Pinpoint the cell where the given text exists, returning its (X, Y) midpoint coordinate. 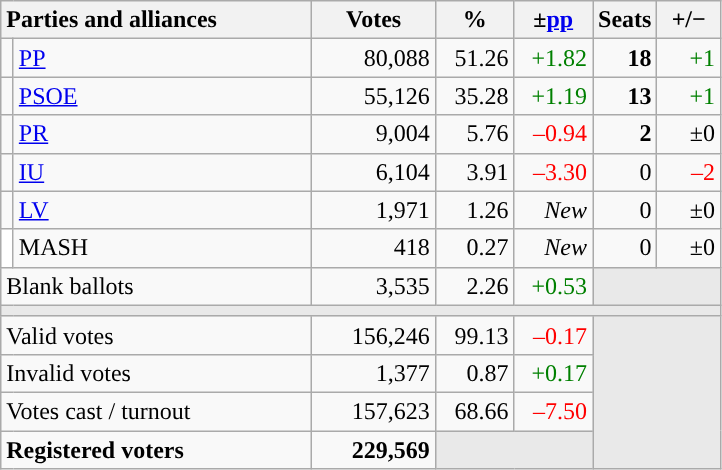
MASH (162, 248)
+0.53 (554, 286)
1.26 (474, 210)
51.26 (474, 58)
157,623 (374, 411)
1,377 (374, 373)
+/− (689, 20)
418 (374, 248)
68.66 (474, 411)
80,088 (374, 58)
2.26 (474, 286)
–7.50 (554, 411)
+1.19 (554, 96)
PP (162, 58)
–0.94 (554, 134)
5.76 (474, 134)
3.91 (474, 172)
13 (624, 96)
+0.17 (554, 373)
3,535 (374, 286)
% (474, 20)
99.13 (474, 335)
Invalid votes (156, 373)
2 (624, 134)
55,126 (374, 96)
Blank ballots (156, 286)
Registered voters (156, 449)
Votes (374, 20)
PR (162, 134)
35.28 (474, 96)
1,971 (374, 210)
6,104 (374, 172)
0.87 (474, 373)
LV (162, 210)
0.27 (474, 248)
Parties and alliances (156, 20)
9,004 (374, 134)
Votes cast / turnout (156, 411)
156,246 (374, 335)
PSOE (162, 96)
–0.17 (554, 335)
–2 (689, 172)
Seats (624, 20)
+1.82 (554, 58)
229,569 (374, 449)
–3.30 (554, 172)
Valid votes (156, 335)
±pp (554, 20)
IU (162, 172)
18 (624, 58)
